Provide the (X, Y) coordinate of the cell's center where the given text is located.  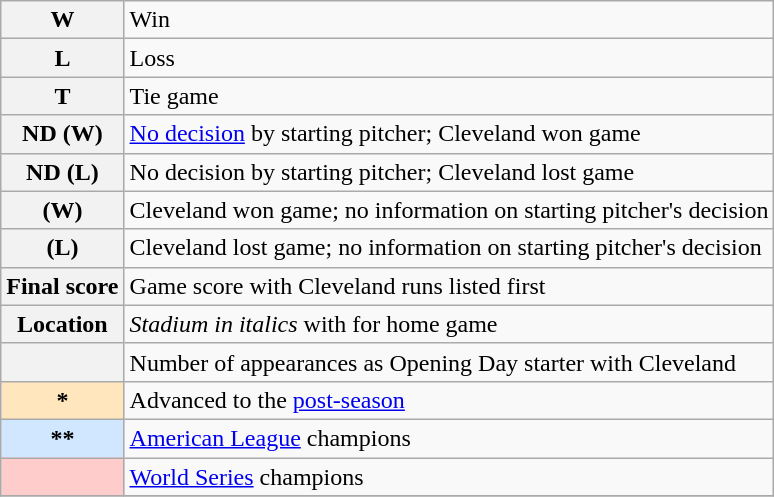
** (62, 438)
No decision by starting pitcher; Cleveland lost game (449, 172)
No decision by starting pitcher; Cleveland won game (449, 134)
Loss (449, 58)
Location (62, 324)
Stadium in italics with for home game (449, 324)
T (62, 96)
World Series champions (449, 477)
L (62, 58)
(W) (62, 210)
Win (449, 20)
(L) (62, 248)
* (62, 400)
Cleveland lost game; no information on starting pitcher's decision (449, 248)
Tie game (449, 96)
Final score (62, 286)
Advanced to the post-season (449, 400)
ND (W) (62, 134)
W (62, 20)
Cleveland won game; no information on starting pitcher's decision (449, 210)
American League champions (449, 438)
Number of appearances as Opening Day starter with Cleveland (449, 362)
Game score with Cleveland runs listed first (449, 286)
ND (L) (62, 172)
